Search for the cell housing the specified text and yield its (x, y) center coordinate. 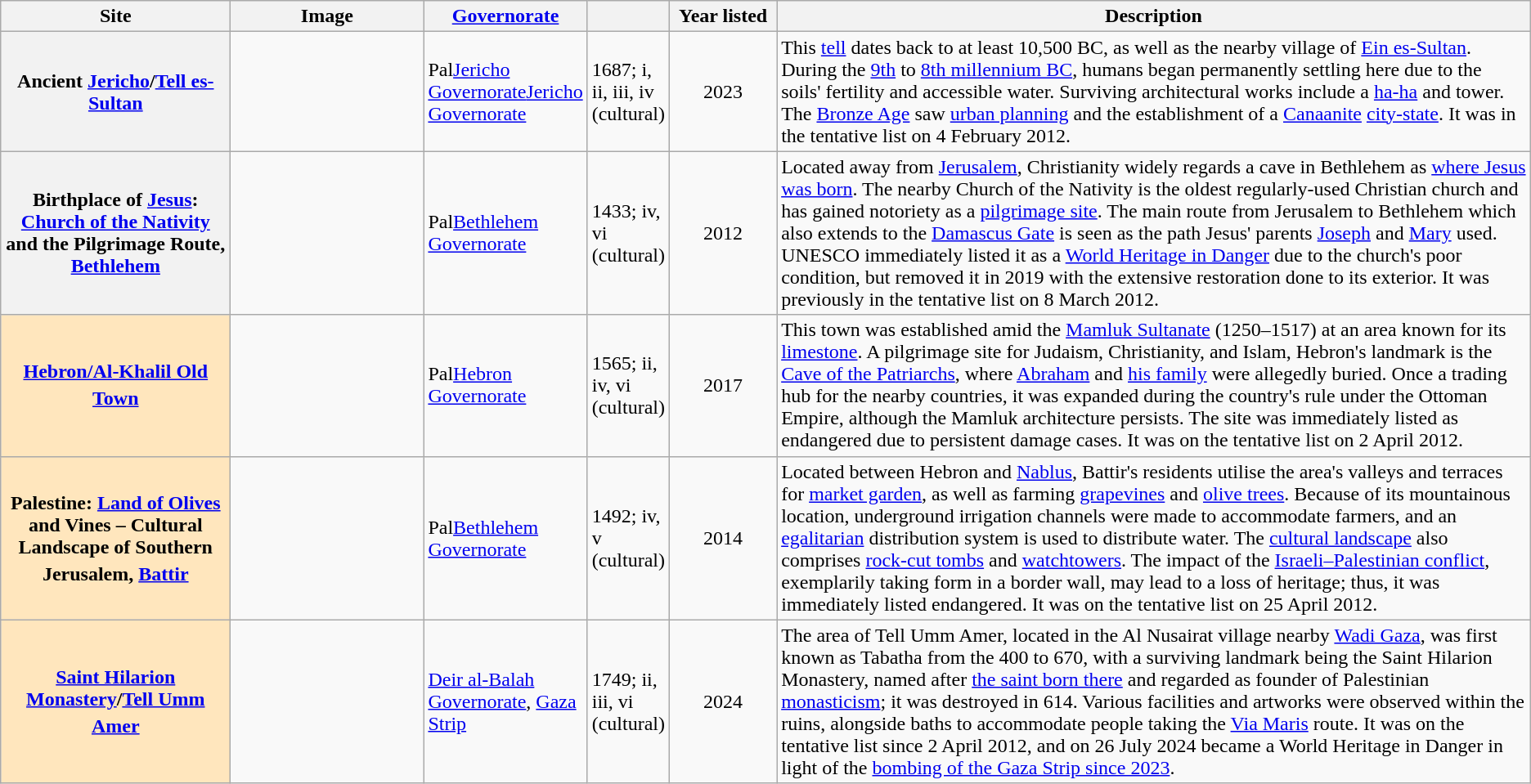
Description (1154, 16)
PalJericho GovernorateJericho Governorate (505, 92)
1749; ii, iii, vi (cultural) (628, 701)
PalHebron Governorate (505, 386)
Ancient Jericho/Tell es-Sultan (116, 92)
2014 (723, 538)
Birthplace of Jesus: Church of the Nativity and the Pilgrimage Route, Bethlehem (116, 233)
1687; i, ii, iii, iv (cultural) (628, 92)
2012 (723, 233)
Site (116, 16)
1492; iv, v (cultural) (628, 538)
Governorate (505, 16)
Year listed (723, 16)
2017 (723, 386)
Saint Hilarion Monastery/Tell Umm Amer (116, 701)
Palestine: Land of Olives and Vines – Cultural Landscape of Southern Jerusalem, Battir (116, 538)
Deir al-Balah Governorate, Gaza Strip (505, 701)
1433; iv, vi (cultural) (628, 233)
2023 (723, 92)
Image (327, 16)
1565; ii, iv, vi (cultural) (628, 386)
Hebron/Al-Khalil Old Town (116, 386)
2024 (723, 701)
